Determine the (x, y) coordinate at the center of the cell enclosing the given text.  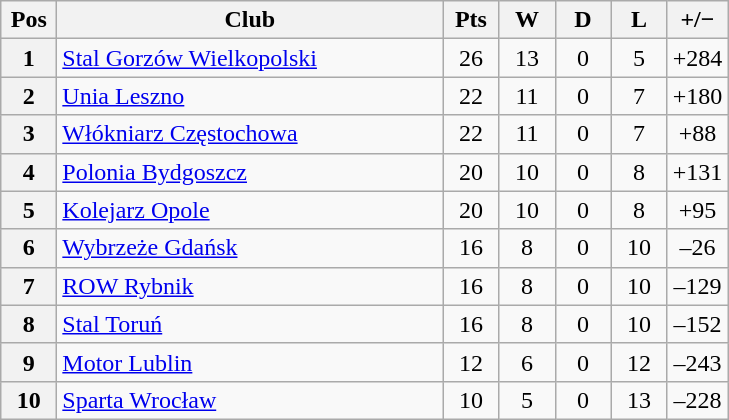
26 (471, 58)
Club (250, 20)
–26 (698, 248)
Pos (29, 20)
Kolejarz Opole (250, 210)
2 (29, 96)
+131 (698, 172)
+88 (698, 134)
–228 (698, 400)
–243 (698, 362)
W (527, 20)
Stal Gorzów Wielkopolski (250, 58)
Wybrzeże Gdańsk (250, 248)
3 (29, 134)
1 (29, 58)
Włókniarz Częstochowa (250, 134)
+180 (698, 96)
Motor Lublin (250, 362)
–152 (698, 324)
ROW Rybnik (250, 286)
Pts (471, 20)
+/− (698, 20)
Sparta Wrocław (250, 400)
+284 (698, 58)
D (583, 20)
L (639, 20)
Stal Toruń (250, 324)
9 (29, 362)
4 (29, 172)
–129 (698, 286)
Unia Leszno (250, 96)
Polonia Bydgoszcz (250, 172)
+95 (698, 210)
